Scan for the cell matching the given text and deliver its [X, Y] coordinate at center. 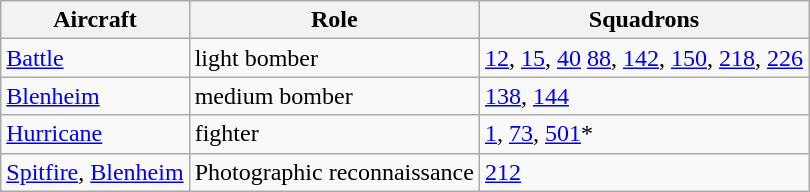
Spitfire, Blenheim [95, 172]
Role [334, 20]
Squadrons [644, 20]
Battle [95, 58]
light bomber [334, 58]
138, 144 [644, 96]
Aircraft [95, 20]
12, 15, 40 88, 142, 150, 218, 226 [644, 58]
Photographic reconnaissance [334, 172]
fighter [334, 134]
1, 73, 501* [644, 134]
212 [644, 172]
Hurricane [95, 134]
medium bomber [334, 96]
Blenheim [95, 96]
